For the text-containing cell, return its midpoint in [X, Y] coordinate format. 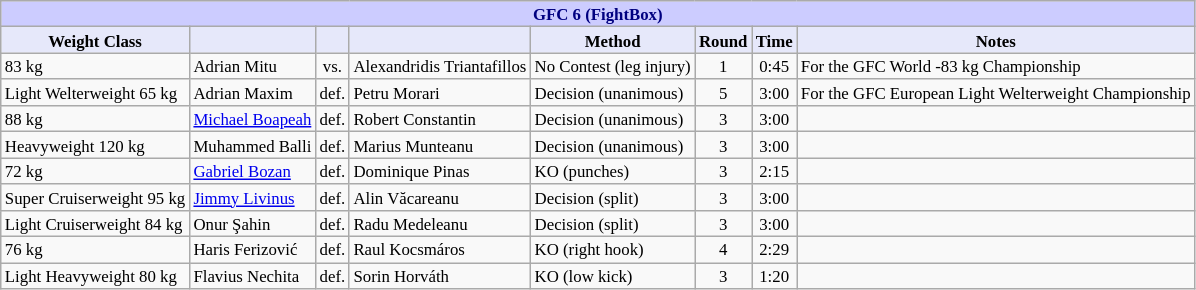
Super Cruiserweight 95 kg [96, 197]
KO (punches) [612, 171]
Alin Văcareanu [440, 197]
88 kg [96, 119]
GFC 6 (FightBox) [598, 14]
1:20 [774, 276]
1 [724, 66]
Dominique Pinas [440, 171]
Michael Boapeah [252, 119]
vs. [332, 66]
KO (low kick) [612, 276]
KO (right hook) [612, 250]
2:29 [774, 250]
Adrian Maxim [252, 93]
Marius Munteanu [440, 145]
Heavyweight 120 kg [96, 145]
72 kg [96, 171]
Sorin Horváth [440, 276]
Weight Class [96, 40]
83 kg [96, 66]
Jimmy Livinus [252, 197]
For the GFC World -83 kg Championship [996, 66]
Haris Ferizović [252, 250]
Round [724, 40]
76 kg [96, 250]
Robert Constantin [440, 119]
0:45 [774, 66]
Light Heavyweight 80 kg [96, 276]
Onur Şahin [252, 224]
Flavius Nechita [252, 276]
Radu Medeleanu [440, 224]
No Contest (leg injury) [612, 66]
Raul Kocsmáros [440, 250]
Light Cruiserweight 84 kg [96, 224]
Notes [996, 40]
2:15 [774, 171]
Petru Morari [440, 93]
Alexandridis Triantafillos [440, 66]
For the GFC European Light Welterweight Championship [996, 93]
Time [774, 40]
Method [612, 40]
Adrian Mitu [252, 66]
Gabriel Bozan [252, 171]
4 [724, 250]
5 [724, 93]
Light Welterweight 65 kg [96, 93]
Muhammed Balli [252, 145]
